Scan for the cell matching the given text and deliver its [X, Y] coordinate at center. 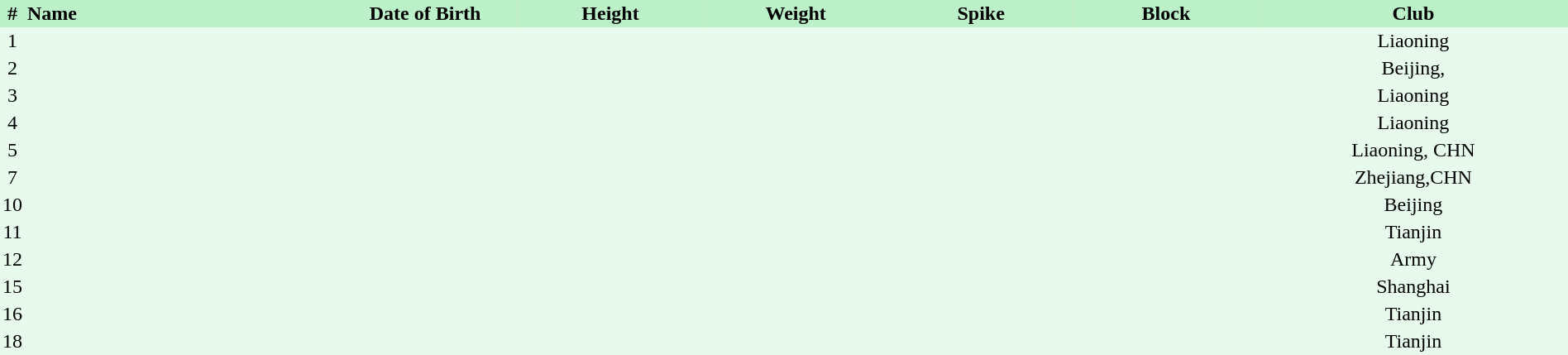
16 [12, 314]
# [12, 13]
Club [1413, 13]
Spike [981, 13]
15 [12, 286]
1 [12, 41]
11 [12, 232]
Block [1166, 13]
3 [12, 96]
Liaoning, CHN [1413, 151]
2 [12, 68]
18 [12, 341]
7 [12, 177]
Army [1413, 260]
Shanghai [1413, 286]
Beijing, [1413, 68]
Height [610, 13]
Name [179, 13]
4 [12, 122]
10 [12, 205]
5 [12, 151]
Beijing [1413, 205]
12 [12, 260]
Zhejiang,CHN [1413, 177]
Weight [796, 13]
Date of Birth [425, 13]
